Scan for the cell matching the given text and deliver its (X, Y) coordinate at center. 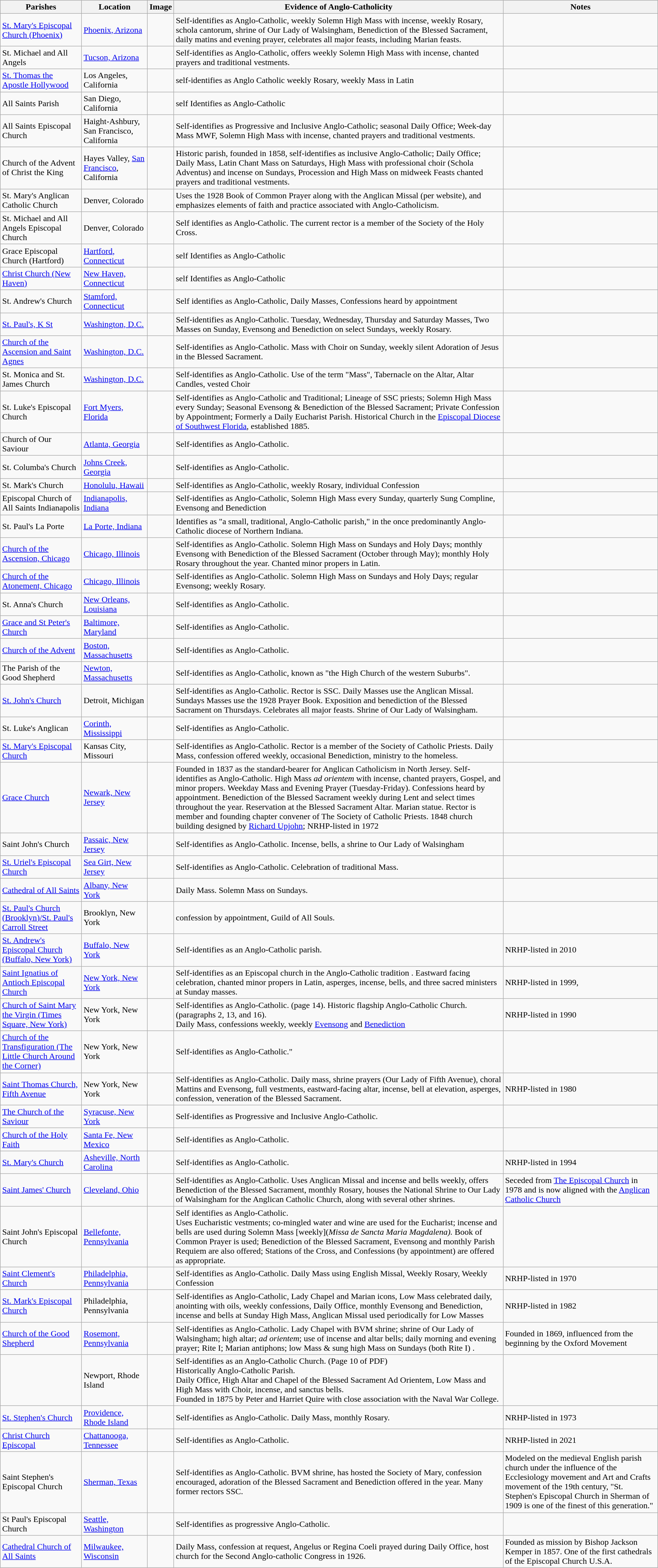
St. Uriel's Episcopal Church (41, 867)
Self-identifies as Anglo-Catholic." (339, 1052)
Self identifies as Anglo-Catholic, Daily Masses, Confessions heard by appointment (339, 301)
Johns Creek, Georgia (115, 467)
Rosemont, Pennsylvania (115, 1338)
St. Columba's Church (41, 467)
Christ Church (New Haven) (41, 278)
Seceded from The Episcopal Church in 1978 and is now aligned with the Anglican Catholic Church (580, 1190)
Self-identifies as Anglo-Catholic. Mass with Choir on Sunday, weekly silent Adoration of Jesus in the Blessed Sacrament. (339, 352)
Self-identifies as Anglo-Catholic, Solemn High Mass every Sunday, quarterly Sung Compline, Evensong and Benediction (339, 503)
Saint Stephen's Episcopal Church (41, 1482)
Daily Mass. Solemn Mass on Sundays. (339, 890)
Syracuse, New York (115, 1117)
Self-identifies as Progressive and Inclusive Anglo-Catholic. (339, 1117)
NRHP-listed in 2010 (580, 950)
Los Angeles, California (115, 80)
Cleveland, Ohio (115, 1190)
Brooklyn, New York (115, 918)
St. Monica and St. James Church (41, 380)
Location (115, 7)
St. Mark's Episcopal Church (41, 1306)
Corinth, Mississippi (115, 728)
Grace Episcopal Church (Hartford) (41, 255)
Saint Clement's Church (41, 1278)
St. Mary's Episcopal Church (Phoenix) (41, 30)
Indianapolis, Indiana (115, 503)
All Saints Episcopal Church (41, 131)
Episcopal Church of All Saints Indianapolis (41, 503)
Cathedral of All Saints (41, 890)
The Church of the Saviour (41, 1117)
St. Paul's La Porte (41, 526)
Self-identifies as Anglo-Catholic, offers weekly Solemn High Mass with incense, chanted prayers and traditional vestments. (339, 58)
Self-identifies as Anglo-Catholic, weekly Rosary, individual Confession (339, 485)
Self-identifies as Anglo-Catholic. Solemn High Mass on Sundays and Holy Days; regular Evensong; weekly Rosary. (339, 581)
St. Anna's Church (41, 604)
St Paul's Episcopal Church (41, 1524)
NRHP-listed in 1999, (580, 982)
Saint John's Episcopal Church (41, 1236)
Santa Fe, New Mexico (115, 1139)
Self-identifies as Anglo-Catholic, known as "the High Church of the western Suburbs". (339, 673)
Fort Myers, Florida (115, 412)
Cathedral Church of All Saints (41, 1551)
Phoenix, Arizona (115, 30)
Newark, New Jersey (115, 798)
Asheville, North Carolina (115, 1162)
St. Stephen's Church (41, 1418)
Grace and St Peter's Church (41, 627)
Evidence of Anglo-Catholicity (339, 7)
Newport, Rhode Island (115, 1380)
St. Mary's Episcopal Church (41, 751)
New Orleans, Louisiana (115, 604)
St. Michael and All Angels Episcopal Church (41, 228)
Haight-Ashbury, San Francisco, California (115, 131)
St. Andrew's Church (41, 301)
Sea Girt, New Jersey (115, 867)
NRHP-listed in 1994 (580, 1162)
Church of the Atonement, Chicago (41, 581)
Self-identifies as progressive Anglo-Catholic. (339, 1524)
Parishes (41, 7)
confession by appointment, Guild of All Souls. (339, 918)
Church of Our Saviour (41, 444)
NRHP-listed in 1970 (580, 1278)
Image (161, 7)
St. Luke's Episcopal Church (41, 412)
Notes (580, 7)
NRHP-listed in 1980 (580, 1089)
St. Michael and All Angels (41, 58)
Kansas City, Missouri (115, 751)
Chattanooga, Tennessee (115, 1440)
Saint Ignatius of Antioch Episcopal Church (41, 982)
New Haven, Connecticut (115, 278)
St. Paul's, K St (41, 324)
Saint John's Church (41, 844)
Self-identifies as an Anglo-Catholic parish. (339, 950)
NRHP-listed in 1982 (580, 1306)
Grace Church (41, 798)
La Porte, Indiana (115, 526)
Self-identifies as Anglo-Catholic. Celebration of traditional Mass. (339, 867)
Church of the Transfiguration (The Little Church Around the Corner) (41, 1052)
Stamford, Connecticut (115, 301)
NRHP-listed in 2021 (580, 1440)
St. Mary's Church (41, 1162)
Hartford, Connecticut (115, 255)
San Diego, California (115, 103)
Sherman, Texas (115, 1482)
Church of the Advent of Christ the King (41, 168)
Tucson, Arizona (115, 58)
Hayes Valley, San Francisco, California (115, 168)
Church of the Holy Faith (41, 1139)
Atlanta, Georgia (115, 444)
Milwaukee, Wisconsin (115, 1551)
Church of the Advent (41, 650)
self-identifies as Anglo Catholic weekly Rosary, weekly Mass in Latin (339, 80)
Honolulu, Hawaii (115, 485)
Identifies as "a small, traditional, Anglo-Catholic parish," in the once predominantly Anglo-Catholic diocese of Northern Indiana. (339, 526)
Albany, New York (115, 890)
Daily Mass, confession at request, Angelus or Regina Coeli prayed during Daily Office, host church for the Second Anglo-catholic Congress in 1926. (339, 1551)
Seattle, Washington (115, 1524)
Self-identifies as Anglo-Catholic. Daily Mass, monthly Rosary. (339, 1418)
Buffalo, New York (115, 950)
Self identifies as Anglo-Catholic. The current rector is a member of the Society of the Holy Cross. (339, 228)
Passaic, New Jersey (115, 844)
Boston, Massachusetts (115, 650)
St. Mark's Church (41, 485)
All Saints Parish (41, 103)
Founded as mission by Bishop Jackson Kemper in 1857. One of the first cathedrals of the Episcopal Church U.S.A. (580, 1551)
Self-identifies as Anglo-Catholic. Use of the term "Mass", Tabernacle on the Altar, Altar Candles, vested Choir (339, 380)
Saint Thomas Church, Fifth Avenue (41, 1089)
The Parish of the Good Shepherd (41, 673)
NRHP-listed in 1990 (580, 1015)
St. Paul's Church (Brooklyn)/St. Paul's Carroll Street (41, 918)
St. John's Church (41, 700)
Baltimore, Maryland (115, 627)
Saint James' Church (41, 1190)
Founded in 1869, influenced from the beginning by the Oxford Movement (580, 1338)
Self-identifies as Anglo-Catholic. Daily Mass using English Missal, Weekly Rosary, Weekly Confession (339, 1278)
Newton, Massachusetts (115, 673)
Church of the Ascension and Saint Agnes (41, 352)
St. Andrew's Episcopal Church (Buffalo, New York) (41, 950)
Bellefonte, Pennsylvania (115, 1236)
NRHP-listed in 1973 (580, 1418)
St. Thomas the Apostle Hollywood (41, 80)
Christ Church Episcopal (41, 1440)
Detroit, Michigan (115, 700)
St. Mary's Anglican Catholic Church (41, 200)
Church of Saint Mary the Virgin (Times Square, New York) (41, 1015)
Providence, Rhode Island (115, 1418)
Self-identifies as Anglo-Catholic. Incense, bells, a shrine to Our Lady of Walsingham (339, 844)
St. Luke's Anglican (41, 728)
Church of the Good Shepherd (41, 1338)
Church of the Ascension, Chicago (41, 554)
